Output the (X, Y) coordinate of the center of the cell containing the given text.  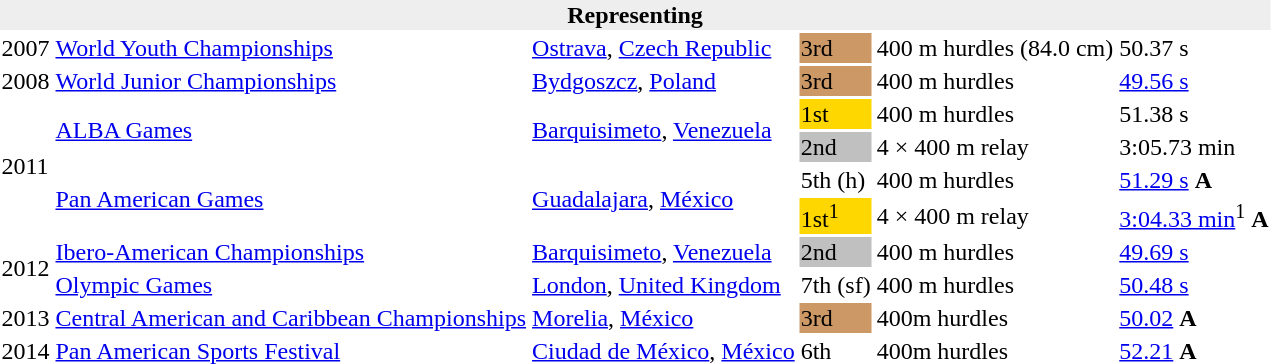
400 m hurdles (84.0 cm) (995, 48)
3:04.33 min1 A (1194, 216)
Bydgoszcz, Poland (664, 81)
Central American and Caribbean Championships (291, 318)
2012 (26, 268)
2011 (26, 166)
Olympic Games (291, 285)
1st1 (836, 216)
50.48 s (1194, 285)
ALBA Games (291, 130)
50.37 s (1194, 48)
51.38 s (1194, 114)
49.69 s (1194, 252)
400m hurdles (995, 318)
World Youth Championships (291, 48)
Ostrava, Czech Republic (664, 48)
49.56 s (1194, 81)
London, United Kingdom (664, 285)
7th (sf) (836, 285)
Ibero-American Championships (291, 252)
Morelia, México (664, 318)
51.29 s A (1194, 180)
Representing (635, 15)
1st (836, 114)
50.02 A (1194, 318)
2008 (26, 81)
5th (h) (836, 180)
2007 (26, 48)
World Junior Championships (291, 81)
Pan American Games (291, 200)
3:05.73 min (1194, 147)
Guadalajara, México (664, 200)
2013 (26, 318)
